Output the [X, Y] coordinate of the center of the cell containing the given text.  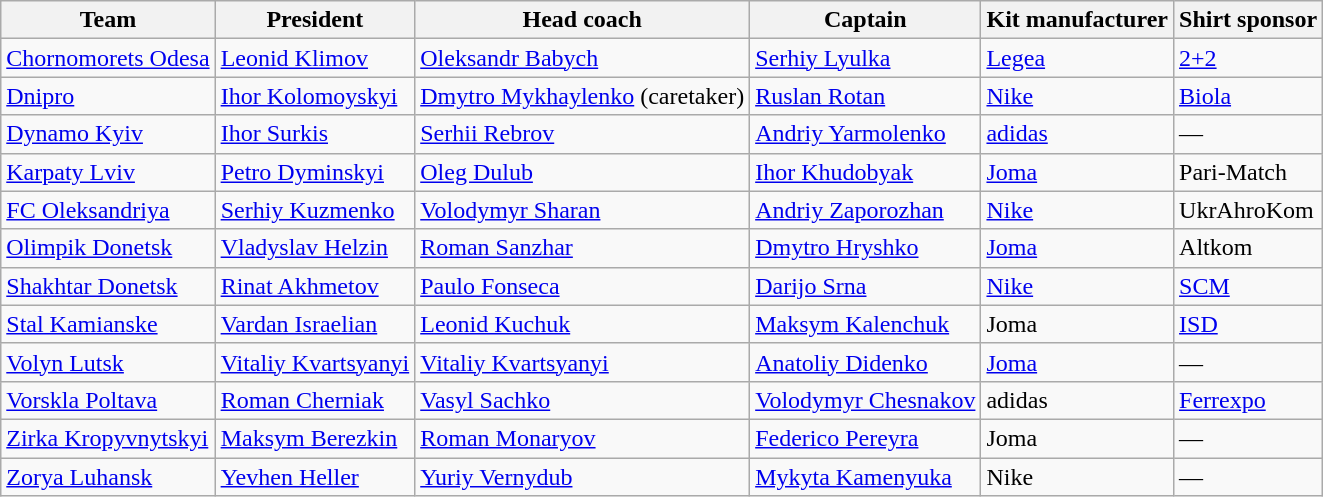
Kit manufacturer [1078, 20]
Olimpik Donetsk [108, 248]
Pari-Match [1248, 172]
Yuriy Vernydub [582, 477]
Vardan Israelian [315, 324]
Captain [866, 20]
Shirt sponsor [1248, 20]
Dnipro [108, 96]
Roman Monaryov [582, 438]
Serhii Rebrov [582, 134]
Vladyslav Helzin [315, 248]
Vasyl Sachko [582, 400]
Leonid Klimov [315, 58]
Legea [1078, 58]
Dmytro Hryshko [866, 248]
Stal Kamianske [108, 324]
Darijo Srna [866, 286]
Rinat Akhmetov [315, 286]
Petro Dyminskyi [315, 172]
Andriy Zaporozhan [866, 210]
Yevhen Heller [315, 477]
Ihor Kolomoyskyi [315, 96]
Karpaty Lviv [108, 172]
Federico Pereyra [866, 438]
Ferrexpo [1248, 400]
FC Oleksandriya [108, 210]
Dmytro Mykhaylenko (caretaker) [582, 96]
Vorskla Poltava [108, 400]
Ihor Khudobyak [866, 172]
Volodymyr Sharan [582, 210]
Leonid Kuchuk [582, 324]
Roman Sanzhar [582, 248]
Ruslan Rotan [866, 96]
Chornomorets Odesa [108, 58]
Oleksandr Babych [582, 58]
Volyn Lutsk [108, 362]
Biola [1248, 96]
Maksym Berezkin [315, 438]
Mykyta Kamenyuka [866, 477]
Serhiy Lyulka [866, 58]
Volodymyr Chesnakov [866, 400]
Head coach [582, 20]
Roman Cherniak [315, 400]
Paulo Fonseca [582, 286]
Altkom [1248, 248]
Shakhtar Donetsk [108, 286]
SCM [1248, 286]
2+2 [1248, 58]
Maksym Kalenchuk [866, 324]
Zorya Luhansk [108, 477]
Ihor Surkis [315, 134]
Dynamo Kyiv [108, 134]
Andriy Yarmolenko [866, 134]
ISD [1248, 324]
UkrAhroKom [1248, 210]
President [315, 20]
Team [108, 20]
Serhiy Kuzmenko [315, 210]
Anatoliy Didenko [866, 362]
Zirka Kropyvnytskyi [108, 438]
Oleg Dulub [582, 172]
